Capture the cell that displays the provided text and extract its (x, y) central coordinate. 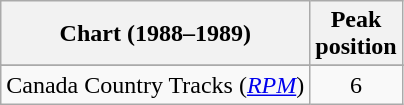
Peakposition (356, 34)
Chart (1988–1989) (156, 34)
Canada Country Tracks (RPM) (156, 85)
6 (356, 85)
